Scan for the cell matching the given text and deliver its (x, y) coordinate at center. 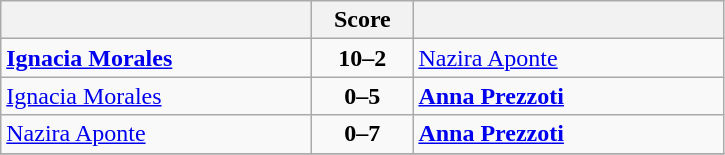
Score (362, 20)
0–7 (362, 134)
10–2 (362, 58)
0–5 (362, 96)
